Search for the cell housing the specified text and yield its (x, y) center coordinate. 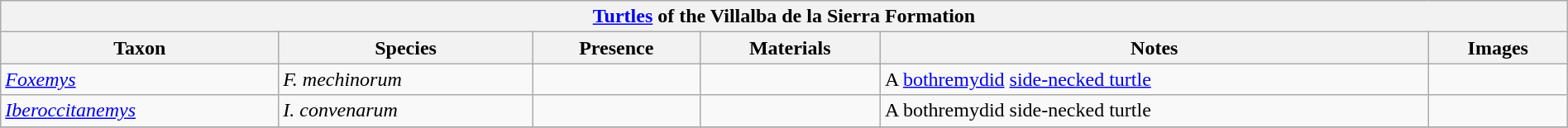
I. convenarum (406, 111)
Turtles of the Villalba de la Sierra Formation (784, 17)
Taxon (140, 48)
Notes (1154, 48)
Species (406, 48)
Iberoccitanemys (140, 111)
Materials (790, 48)
F. mechinorum (406, 79)
Presence (616, 48)
Foxemys (140, 79)
Images (1498, 48)
